For the text-containing cell, return its midpoint in [X, Y] coordinate format. 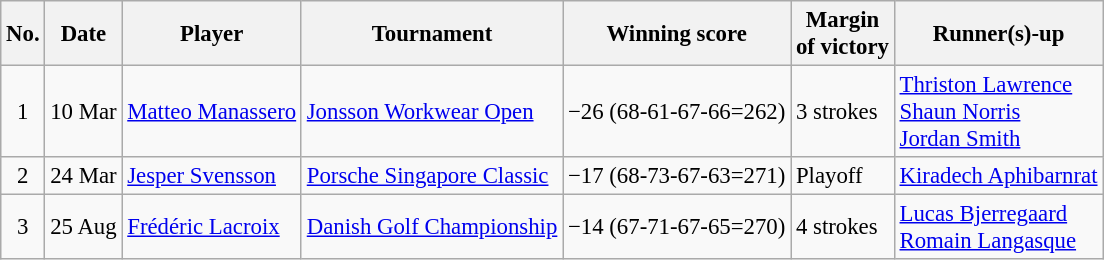
−26 (68-61-67-66=262) [677, 112]
Tournament [432, 34]
Matteo Manassero [212, 112]
25 Aug [84, 228]
Jesper Svensson [212, 176]
Date [84, 34]
Playoff [843, 176]
2 [23, 176]
−17 (68-73-67-63=271) [677, 176]
3 [23, 228]
Danish Golf Championship [432, 228]
No. [23, 34]
1 [23, 112]
Kiradech Aphibarnrat [998, 176]
Marginof victory [843, 34]
Porsche Singapore Classic [432, 176]
3 strokes [843, 112]
Frédéric Lacroix [212, 228]
4 strokes [843, 228]
Jonsson Workwear Open [432, 112]
10 Mar [84, 112]
Lucas Bjerregaard Romain Langasque [998, 228]
−14 (67-71-67-65=270) [677, 228]
Thriston Lawrence Shaun Norris Jordan Smith [998, 112]
24 Mar [84, 176]
Winning score [677, 34]
Player [212, 34]
Runner(s)-up [998, 34]
